Return (X, Y) of the center of cell containing provided text 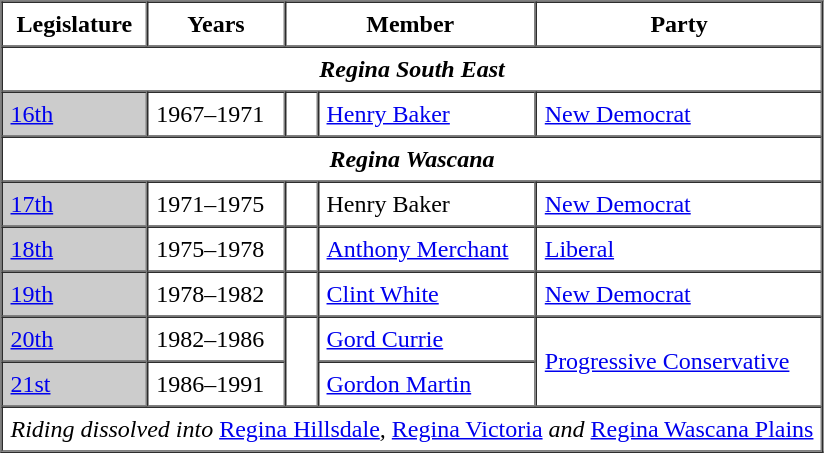
1978–1982 (216, 294)
18th (75, 248)
Regina South East (412, 68)
Party (680, 24)
Years (216, 24)
Gord Currie (427, 338)
17th (75, 204)
20th (75, 338)
Regina Wascana (412, 158)
16th (75, 114)
Progressive Conservative (680, 361)
1971–1975 (216, 204)
Anthony Merchant (427, 248)
Clint White (427, 294)
1967–1971 (216, 114)
21st (75, 384)
Legislature (75, 24)
1982–1986 (216, 338)
Riding dissolved into Regina Hillsdale, Regina Victoria and Regina Wascana Plains (412, 428)
19th (75, 294)
Liberal (680, 248)
1986–1991 (216, 384)
1975–1978 (216, 248)
Member (410, 24)
Gordon Martin (427, 384)
